Determine the (X, Y) coordinate at the center of the cell enclosing the given text.  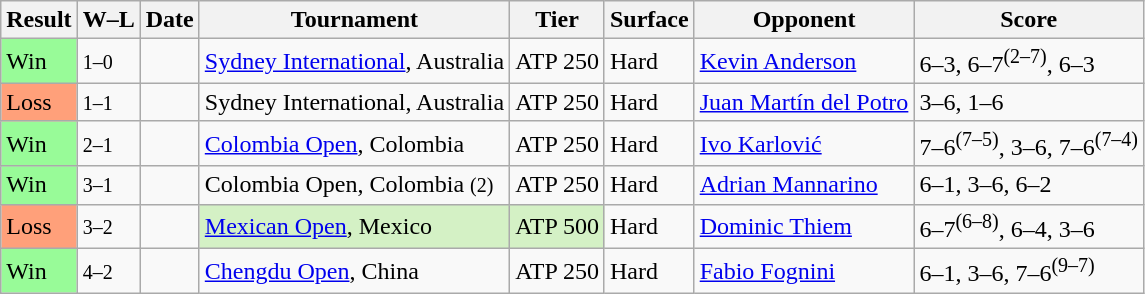
Adrian Mannarino (804, 185)
1–0 (108, 62)
Date (170, 20)
3–1 (108, 185)
Juan Martín del Potro (804, 102)
Score (1029, 20)
3–6, 1–6 (1029, 102)
ATP 500 (558, 226)
Surface (649, 20)
6–3, 6–7(2–7), 6–3 (1029, 62)
Fabio Fognini (804, 272)
Dominic Thiem (804, 226)
Opponent (804, 20)
1–1 (108, 102)
W–L (108, 20)
2–1 (108, 144)
Colombia Open, Colombia (2) (354, 185)
Colombia Open, Colombia (354, 144)
3–2 (108, 226)
6–1, 3–6, 7–6(9–7) (1029, 272)
6–7(6–8), 6–4, 3–6 (1029, 226)
Mexican Open, Mexico (354, 226)
Chengdu Open, China (354, 272)
6–1, 3–6, 6–2 (1029, 185)
Tier (558, 20)
Tournament (354, 20)
Kevin Anderson (804, 62)
7–6(7–5), 3–6, 7–6(7–4) (1029, 144)
Result (39, 20)
Ivo Karlović (804, 144)
4–2 (108, 272)
